Find where the given text appears and provide that cell's center as (x, y) coordinate. 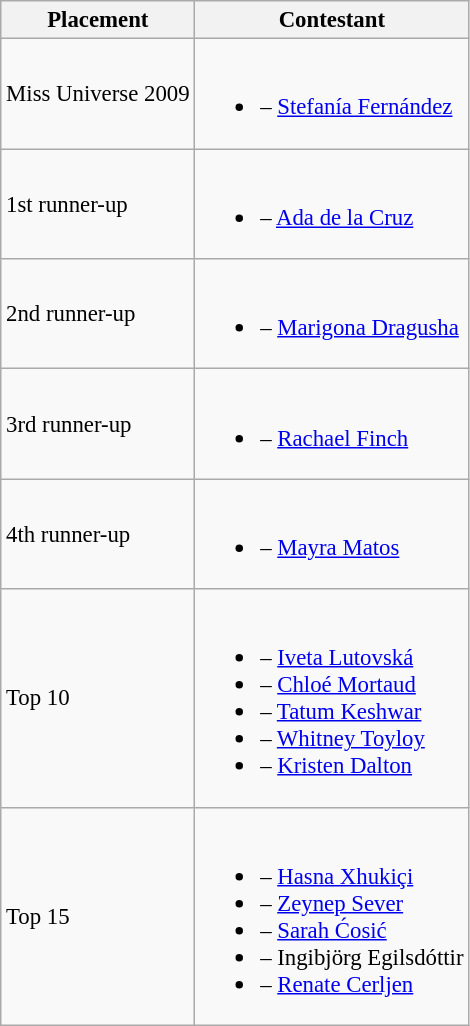
– Iveta Lutovská – Chloé Mortaud – Tatum Keshwar – Whitney Toyloy – Kristen Dalton (332, 698)
Contestant (332, 20)
– Ada de la Cruz (332, 204)
– Marigona Dragusha (332, 314)
3rd runner-up (98, 424)
– Rachael Finch (332, 424)
– Stefanía Fernández (332, 94)
– Hasna Xhukiçi – Zeynep Sever – Sarah Ćosić – Ingibjörg Egilsdóttir – Renate Cerljen (332, 916)
4th runner-up (98, 534)
1st runner-up (98, 204)
Placement (98, 20)
Miss Universe 2009 (98, 94)
– Mayra Matos (332, 534)
Top 15 (98, 916)
2nd runner-up (98, 314)
Top 10 (98, 698)
